Return the (X, Y) coordinate for the center point of the cell that contains the specified text.  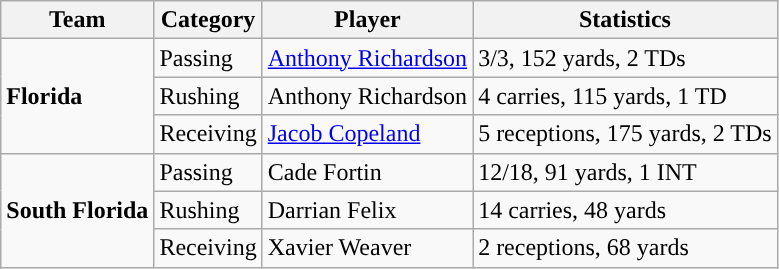
Statistics (626, 20)
Category (208, 20)
South Florida (78, 210)
3/3, 152 yards, 2 TDs (626, 58)
Darrian Felix (367, 210)
Team (78, 20)
2 receptions, 68 yards (626, 248)
4 carries, 115 yards, 1 TD (626, 96)
Florida (78, 96)
Cade Fortin (367, 172)
14 carries, 48 yards (626, 210)
Xavier Weaver (367, 248)
Player (367, 20)
5 receptions, 175 yards, 2 TDs (626, 134)
12/18, 91 yards, 1 INT (626, 172)
Jacob Copeland (367, 134)
